Find where the given text appears and provide that cell's center as [X, Y] coordinate. 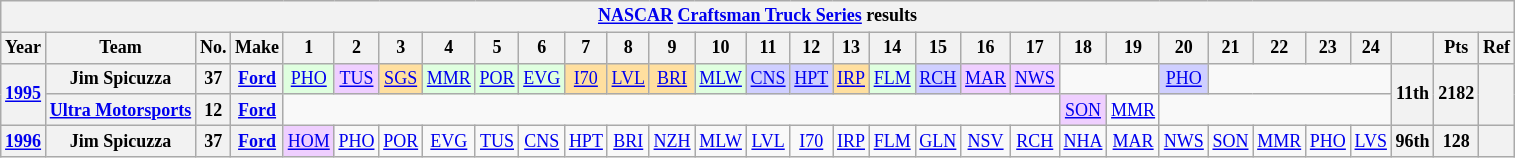
14 [892, 48]
GLN [938, 140]
No. [214, 48]
4 [448, 48]
16 [986, 48]
HOM [308, 140]
24 [1370, 48]
17 [1034, 48]
7 [586, 48]
SGS [401, 78]
128 [1456, 140]
20 [1184, 48]
NSV [986, 140]
NASCAR Craftsman Truck Series results [758, 16]
Year [24, 48]
8 [628, 48]
NHA [1083, 140]
Team [120, 48]
1996 [24, 140]
96th [1412, 140]
2182 [1456, 94]
21 [1230, 48]
18 [1083, 48]
15 [938, 48]
10 [720, 48]
11 [768, 48]
1 [308, 48]
3 [401, 48]
LVS [1370, 140]
23 [1328, 48]
19 [1134, 48]
5 [497, 48]
11th [1412, 94]
13 [852, 48]
6 [542, 48]
22 [1280, 48]
1995 [24, 94]
9 [672, 48]
2 [356, 48]
Ref [1497, 48]
NZH [672, 140]
Ultra Motorsports [120, 110]
Make [258, 48]
Pts [1456, 48]
